Find where the given text appears and provide that cell's center as [x, y] coordinate. 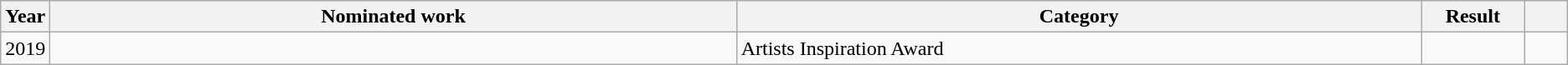
Nominated work [394, 17]
Year [25, 17]
Artists Inspiration Award [1079, 48]
Result [1473, 17]
Category [1079, 17]
2019 [25, 48]
